Scan for the cell matching the given text and deliver its (X, Y) coordinate at center. 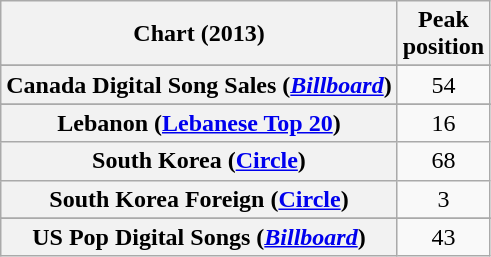
Peakposition (443, 34)
US Pop Digital Songs (Billboard) (199, 237)
Canada Digital Song Sales (Billboard) (199, 85)
16 (443, 123)
54 (443, 85)
South Korea Foreign (Circle) (199, 199)
68 (443, 161)
3 (443, 199)
43 (443, 237)
Lebanon (Lebanese Top 20) (199, 123)
Chart (2013) (199, 34)
South Korea (Circle) (199, 161)
